For the text-containing cell, return its midpoint in (x, y) coordinate format. 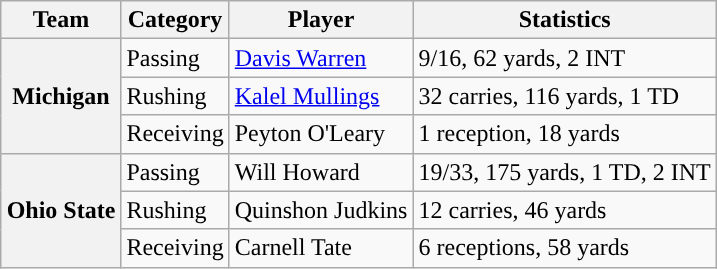
12 carries, 46 yards (564, 210)
Quinshon Judkins (321, 210)
Davis Warren (321, 58)
6 receptions, 58 yards (564, 248)
9/16, 62 yards, 2 INT (564, 58)
Carnell Tate (321, 248)
Kalel Mullings (321, 96)
Peyton O'Leary (321, 134)
19/33, 175 yards, 1 TD, 2 INT (564, 172)
Category (175, 20)
Michigan (61, 96)
Statistics (564, 20)
Player (321, 20)
32 carries, 116 yards, 1 TD (564, 96)
Team (61, 20)
Will Howard (321, 172)
1 reception, 18 yards (564, 134)
Ohio State (61, 210)
